Find where the given text appears and provide that cell's center as [X, Y] coordinate. 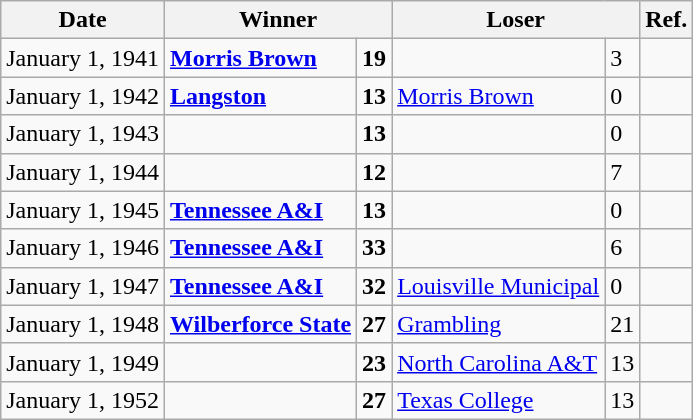
Texas College [498, 400]
19 [374, 58]
January 1, 1946 [83, 248]
January 1, 1948 [83, 324]
Louisville Municipal [498, 286]
Wilberforce State [260, 324]
3 [622, 58]
12 [374, 172]
January 1, 1952 [83, 400]
7 [622, 172]
January 1, 1947 [83, 286]
January 1, 1943 [83, 134]
32 [374, 286]
Date [83, 20]
Winner [278, 20]
23 [374, 362]
January 1, 1945 [83, 210]
January 1, 1949 [83, 362]
January 1, 1944 [83, 172]
6 [622, 248]
21 [622, 324]
Langston [260, 96]
January 1, 1941 [83, 58]
Loser [516, 20]
January 1, 1942 [83, 96]
33 [374, 248]
Ref. [666, 20]
North Carolina A&T [498, 362]
Grambling [498, 324]
